Output the (x, y) coordinate of the center of the cell containing the given text.  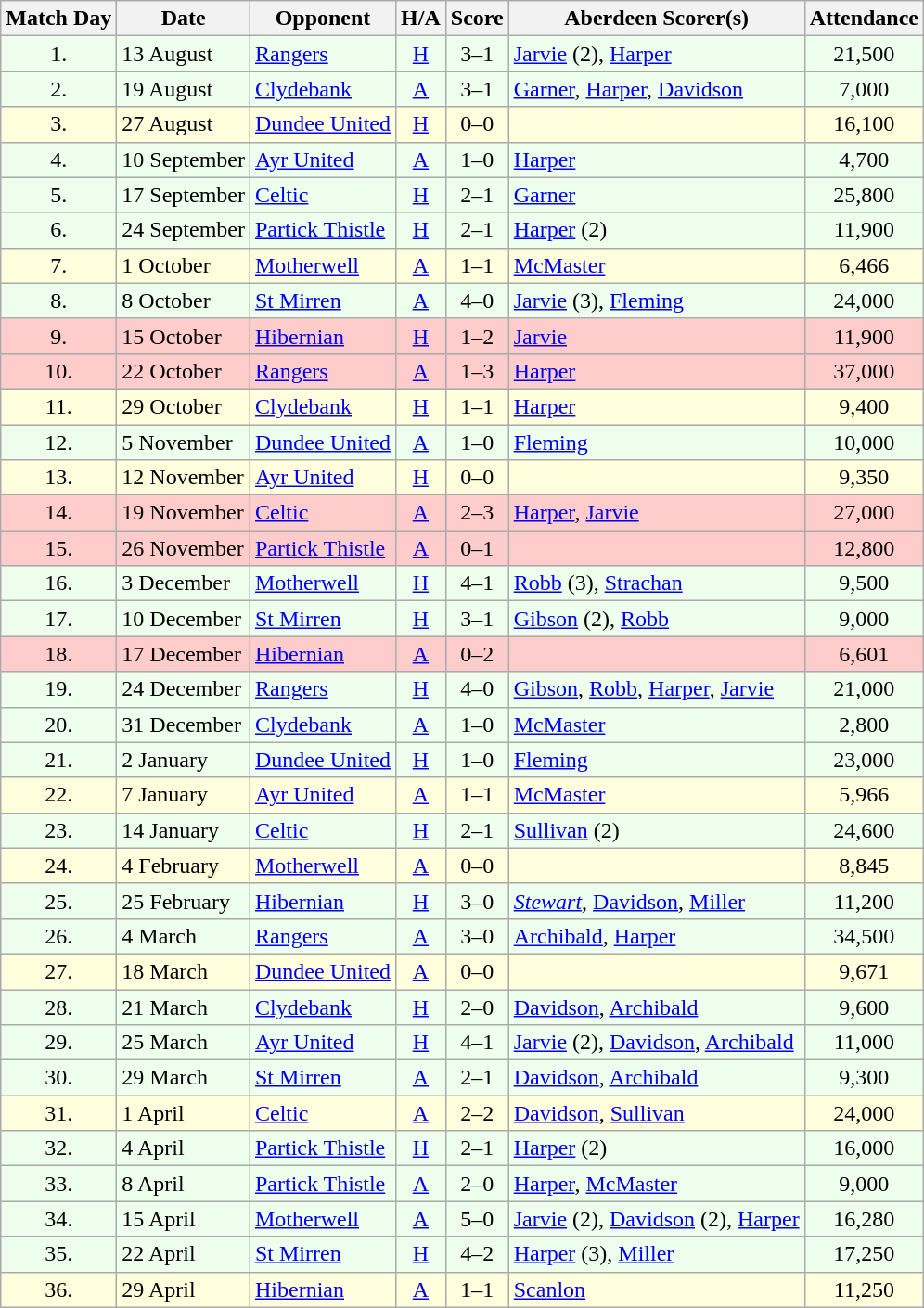
19 August (184, 89)
Harper, Jarvie (657, 513)
Jarvie (2), Davidson (2), Harper (657, 1219)
8 April (184, 1184)
7. (59, 265)
31 December (184, 725)
10 September (184, 160)
22 October (184, 371)
0–1 (477, 548)
Score (477, 19)
4. (59, 160)
5,966 (864, 795)
13 August (184, 54)
Date (184, 19)
10,000 (864, 442)
4–2 (477, 1254)
22. (59, 795)
10 December (184, 619)
6,466 (864, 265)
3 December (184, 583)
19. (59, 689)
34,500 (864, 936)
23. (59, 830)
5–0 (477, 1219)
29. (59, 1043)
8 October (184, 301)
17. (59, 619)
Stewart, Davidson, Miller (657, 901)
27 August (184, 124)
11,000 (864, 1043)
18 March (184, 971)
17 September (184, 195)
1–3 (477, 371)
26 November (184, 548)
2. (59, 89)
Harper (3), Miller (657, 1254)
30. (59, 1078)
16. (59, 583)
11,200 (864, 901)
Jarvie (3), Fleming (657, 301)
7 January (184, 795)
Gibson (2), Robb (657, 619)
Davidson, Sullivan (657, 1113)
22 April (184, 1254)
24,600 (864, 830)
20. (59, 725)
3. (59, 124)
12,800 (864, 548)
9,350 (864, 478)
14. (59, 513)
14 January (184, 830)
29 March (184, 1078)
Attendance (864, 19)
33. (59, 1184)
11. (59, 406)
Jarvie (2), Harper (657, 54)
24 December (184, 689)
35. (59, 1254)
17,250 (864, 1254)
Harper, McMaster (657, 1184)
0–2 (477, 654)
31. (59, 1113)
4 March (184, 936)
21,500 (864, 54)
37,000 (864, 371)
9. (59, 336)
Jarvie (657, 336)
21,000 (864, 689)
Garner (657, 195)
2 January (184, 760)
Scanlon (657, 1289)
25 March (184, 1043)
25,800 (864, 195)
26. (59, 936)
9,600 (864, 1007)
2,800 (864, 725)
Gibson, Robb, Harper, Jarvie (657, 689)
H/A (421, 19)
25. (59, 901)
1 October (184, 265)
4 April (184, 1148)
2–3 (477, 513)
9,300 (864, 1078)
6,601 (864, 654)
Aberdeen Scorer(s) (657, 19)
Garner, Harper, Davidson (657, 89)
4,700 (864, 160)
29 October (184, 406)
7,000 (864, 89)
1. (59, 54)
9,500 (864, 583)
Robb (3), Strachan (657, 583)
5 November (184, 442)
Jarvie (2), Davidson, Archibald (657, 1043)
6. (59, 230)
Match Day (59, 19)
Opponent (323, 19)
15 October (184, 336)
16,000 (864, 1148)
1–2 (477, 336)
9,671 (864, 971)
17 December (184, 654)
13. (59, 478)
19 November (184, 513)
34. (59, 1219)
4 February (184, 866)
27. (59, 971)
12 November (184, 478)
24 September (184, 230)
24. (59, 866)
Sullivan (2) (657, 830)
32. (59, 1148)
21 March (184, 1007)
5. (59, 195)
25 February (184, 901)
27,000 (864, 513)
18. (59, 654)
12. (59, 442)
29 April (184, 1289)
16,280 (864, 1219)
16,100 (864, 124)
11,250 (864, 1289)
36. (59, 1289)
15. (59, 548)
15 April (184, 1219)
28. (59, 1007)
21. (59, 760)
23,000 (864, 760)
8. (59, 301)
8,845 (864, 866)
10. (59, 371)
2–2 (477, 1113)
Archibald, Harper (657, 936)
9,400 (864, 406)
1 April (184, 1113)
